Determine the [x, y] coordinate at the center of the cell enclosing the given text.  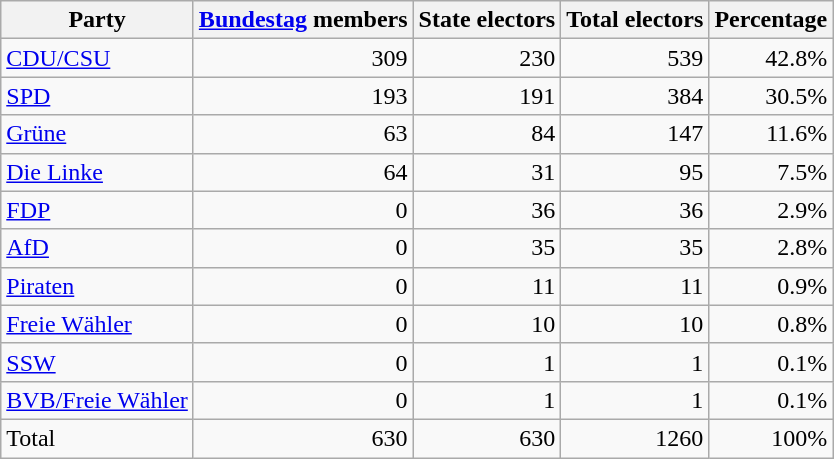
100% [771, 438]
SPD [98, 96]
Total [98, 438]
State electors [487, 20]
CDU/CSU [98, 58]
191 [487, 96]
42.8% [771, 58]
7.5% [771, 172]
Freie Wähler [98, 324]
Party [98, 20]
0.9% [771, 286]
384 [635, 96]
64 [303, 172]
AfD [98, 248]
193 [303, 96]
SSW [98, 362]
11.6% [771, 134]
0.8% [771, 324]
Piraten [98, 286]
539 [635, 58]
31 [487, 172]
2.9% [771, 210]
95 [635, 172]
147 [635, 134]
Total electors [635, 20]
Die Linke [98, 172]
2.8% [771, 248]
BVB/Freie Wähler [98, 400]
Grüne [98, 134]
309 [303, 58]
30.5% [771, 96]
1260 [635, 438]
63 [303, 134]
FDP [98, 210]
230 [487, 58]
84 [487, 134]
Bundestag members [303, 20]
Percentage [771, 20]
